Detect which cell encompasses the target text, then output its [X, Y] center coordinate. 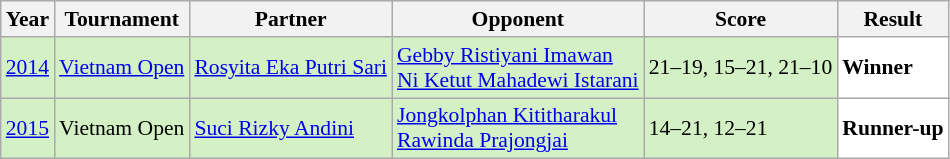
Jongkolphan Kititharakul Rawinda Prajongjai [518, 128]
21–19, 15–21, 21–10 [741, 68]
Year [28, 19]
Tournament [122, 19]
Score [741, 19]
Rosyita Eka Putri Sari [290, 68]
2014 [28, 68]
Gebby Ristiyani Imawan Ni Ketut Mahadewi Istarani [518, 68]
2015 [28, 128]
Runner-up [892, 128]
Result [892, 19]
Suci Rizky Andini [290, 128]
Winner [892, 68]
14–21, 12–21 [741, 128]
Opponent [518, 19]
Partner [290, 19]
